Pinpoint the cell where the given text exists, returning its [X, Y] midpoint coordinate. 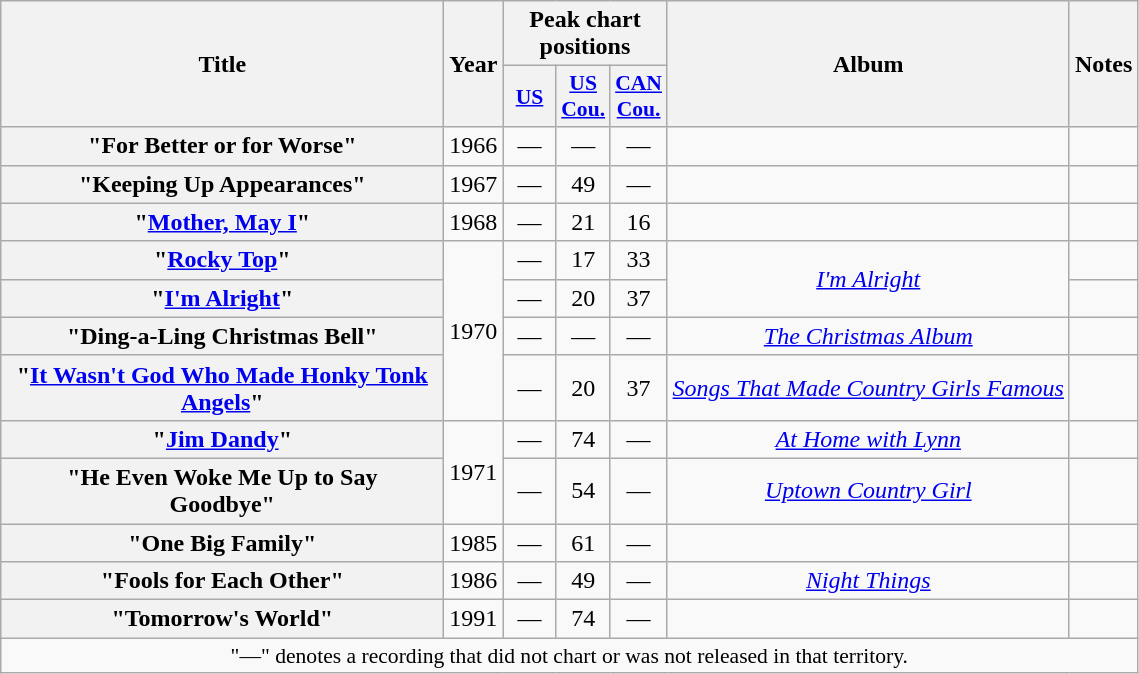
"—" denotes a recording that did not chart or was not released in that territory. [570, 656]
"One Big Family" [222, 543]
Peak chart positions [585, 34]
Songs That Made Country Girls Famous [868, 388]
"Ding-a-Ling Christmas Bell" [222, 336]
"Jim Dandy" [222, 439]
Uptown Country Girl [868, 490]
1986 [474, 581]
54 [583, 490]
33 [638, 260]
USCou. [583, 96]
Notes [1103, 64]
21 [583, 222]
17 [583, 260]
Album [868, 64]
"Rocky Top" [222, 260]
1971 [474, 472]
"I'm Alright" [222, 298]
"Tomorrow's World" [222, 619]
1985 [474, 543]
1970 [474, 330]
US [530, 96]
"For Better or for Worse" [222, 146]
Title [222, 64]
CANCou. [638, 96]
"It Wasn't God Who Made Honky TonkAngels" [222, 388]
"Fools for Each Other" [222, 581]
Year [474, 64]
At Home with Lynn [868, 439]
The Christmas Album [868, 336]
61 [583, 543]
"Mother, May I" [222, 222]
"Keeping Up Appearances" [222, 184]
1967 [474, 184]
I'm Alright [868, 279]
1991 [474, 619]
1966 [474, 146]
1968 [474, 222]
16 [638, 222]
Night Things [868, 581]
"He Even Woke Me Up to SayGoodbye" [222, 490]
